Scan for the cell matching the given text and deliver its (X, Y) coordinate at center. 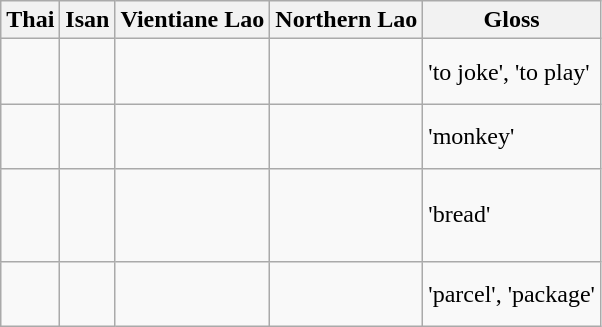
'parcel', 'package' (512, 294)
'monkey' (512, 136)
'bread' (512, 215)
'to joke', 'to play' (512, 72)
Isan (88, 20)
Thai (30, 20)
Vientiane Lao (192, 20)
Northern Lao (346, 20)
Gloss (512, 20)
